Detect which cell encompasses the target text, then output its (X, Y) center coordinate. 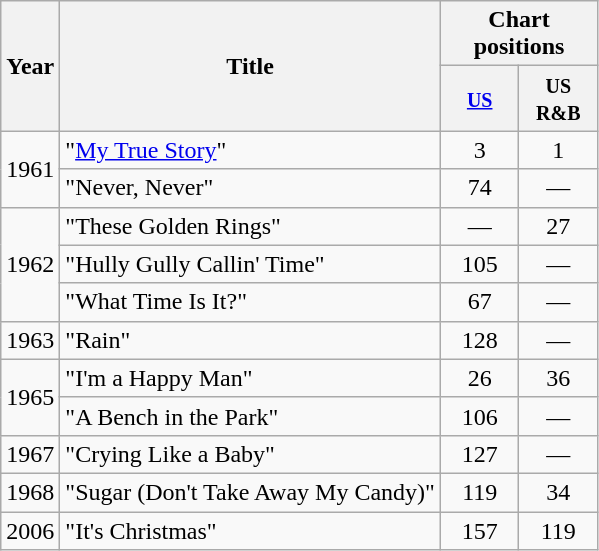
1965 (30, 397)
Title (250, 66)
157 (480, 531)
US (480, 98)
1967 (30, 454)
127 (480, 454)
"My True Story" (250, 150)
128 (480, 340)
67 (480, 302)
3 (480, 150)
"These Golden Rings" (250, 226)
36 (558, 378)
1962 (30, 264)
"Rain" (250, 340)
"Never, Never" (250, 188)
27 (558, 226)
"What Time Is It?" (250, 302)
1968 (30, 492)
1 (558, 150)
106 (480, 416)
"A Bench in the Park" (250, 416)
"It's Christmas" (250, 531)
Year (30, 66)
"Sugar (Don't Take Away My Candy)" (250, 492)
"Crying Like a Baby" (250, 454)
1961 (30, 169)
34 (558, 492)
105 (480, 264)
2006 (30, 531)
Chart positions (518, 34)
26 (480, 378)
US R&B (558, 98)
74 (480, 188)
1963 (30, 340)
"I'm a Happy Man" (250, 378)
"Hully Gully Callin' Time" (250, 264)
